Return (X, Y) of the center of cell containing provided text 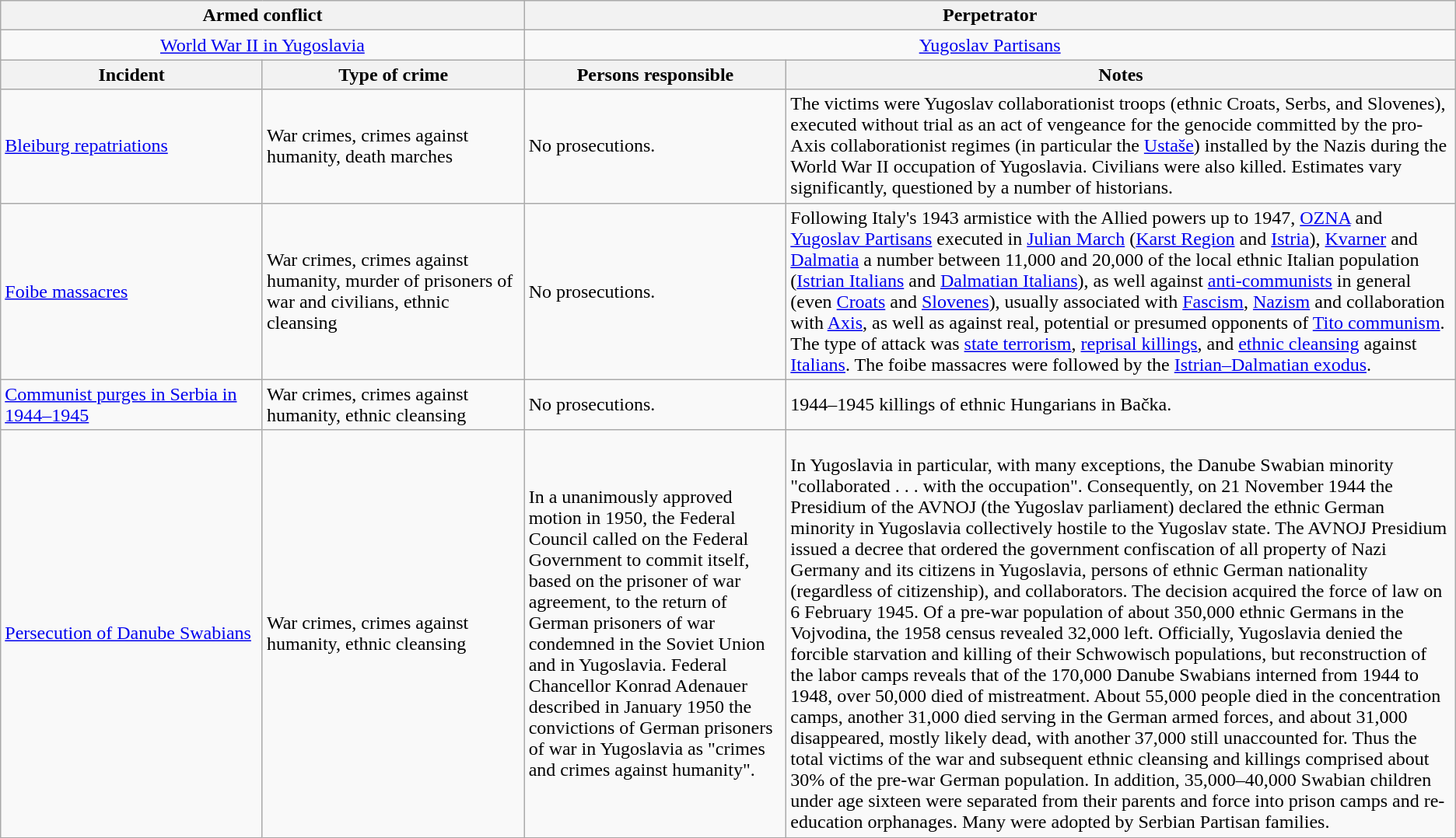
Incident (132, 75)
War crimes, crimes against humanity, death marches (394, 146)
World War II in Yugoslavia (263, 45)
Yugoslav Partisans (989, 45)
Persecution of Danube Swabians (132, 634)
Communist purges in Serbia in 1944–1945 (132, 404)
Bleiburg repatriations (132, 146)
Armed conflict (263, 16)
Foibe massacres (132, 291)
Type of crime (394, 75)
Perpetrator (989, 16)
1944–1945 killings of ethnic Hungarians in Bačka. (1121, 404)
Notes (1121, 75)
Persons responsible (655, 75)
War crimes, crimes against humanity, murder of prisoners of war and civilians, ethnic cleansing (394, 291)
